Output the (x, y) coordinate of the center of the cell containing the given text.  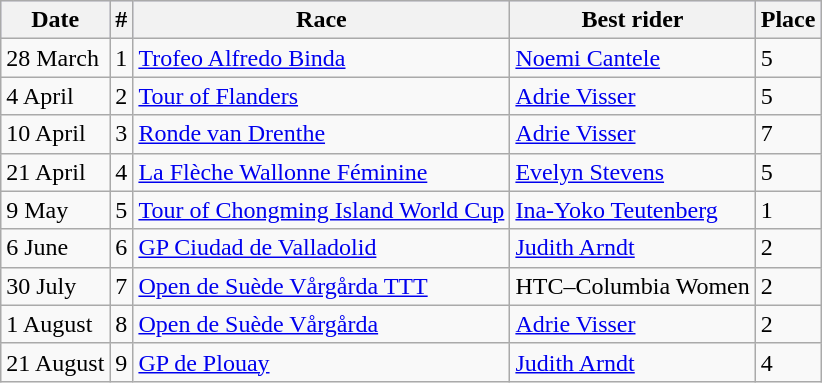
21 April (56, 172)
Race (322, 20)
9 May (56, 210)
La Flèche Wallonne Féminine (322, 172)
6 (122, 248)
3 (122, 134)
Place (788, 20)
Date (56, 20)
30 July (56, 286)
GP Ciudad de Valladolid (322, 248)
Evelyn Stevens (632, 172)
Open de Suède Vårgårda TTT (322, 286)
21 August (56, 362)
28 March (56, 58)
Noemi Cantele (632, 58)
Tour of Chongming Island World Cup (322, 210)
4 April (56, 96)
# (122, 20)
Open de Suède Vårgårda (322, 324)
Tour of Flanders (322, 96)
Best rider (632, 20)
10 April (56, 134)
9 (122, 362)
Ronde van Drenthe (322, 134)
Ina-Yoko Teutenberg (632, 210)
Trofeo Alfredo Binda (322, 58)
8 (122, 324)
1 August (56, 324)
HTC–Columbia Women (632, 286)
6 June (56, 248)
GP de Plouay (322, 362)
